Return (X, Y) of the center of cell containing provided text 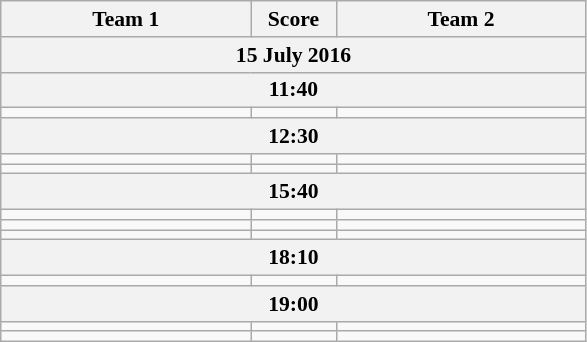
Team 2 (461, 19)
19:00 (294, 304)
11:40 (294, 90)
Team 1 (126, 19)
15:40 (294, 192)
18:10 (294, 258)
12:30 (294, 136)
Score (294, 19)
15 July 2016 (294, 55)
